Find where the given text appears and provide that cell's center as [x, y] coordinate. 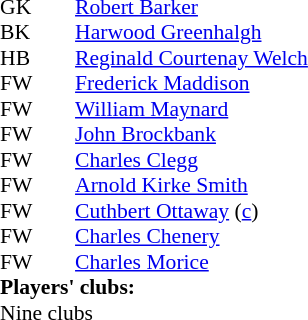
William Maynard [192, 109]
HB [19, 58]
Players' clubs: [154, 287]
Charles Morice [192, 262]
John Brockbank [192, 135]
Arnold Kirke Smith [192, 185]
BK [19, 33]
Charles Clegg [192, 160]
Frederick Maddison [192, 83]
Reginald Courtenay Welch [192, 58]
Harwood Greenhalgh [192, 33]
Charles Chenery [192, 237]
Cuthbert Ottaway (c) [192, 211]
